Detect which cell encompasses the target text, then output its [X, Y] center coordinate. 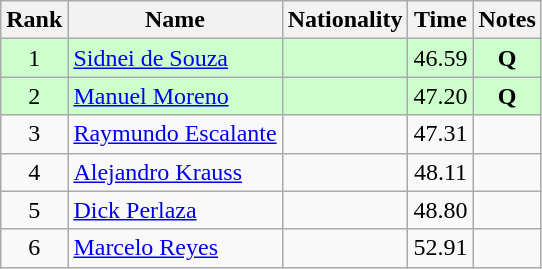
Nationality [345, 20]
47.20 [440, 96]
48.11 [440, 172]
Sidnei de Souza [175, 58]
2 [34, 96]
Alejandro Krauss [175, 172]
Marcelo Reyes [175, 248]
52.91 [440, 248]
Time [440, 20]
Rank [34, 20]
48.80 [440, 210]
1 [34, 58]
Raymundo Escalante [175, 134]
4 [34, 172]
Notes [507, 20]
6 [34, 248]
Manuel Moreno [175, 96]
47.31 [440, 134]
46.59 [440, 58]
Name [175, 20]
5 [34, 210]
3 [34, 134]
Dick Perlaza [175, 210]
